Return the [x, y] coordinate for the center point of the cell that contains the specified text.  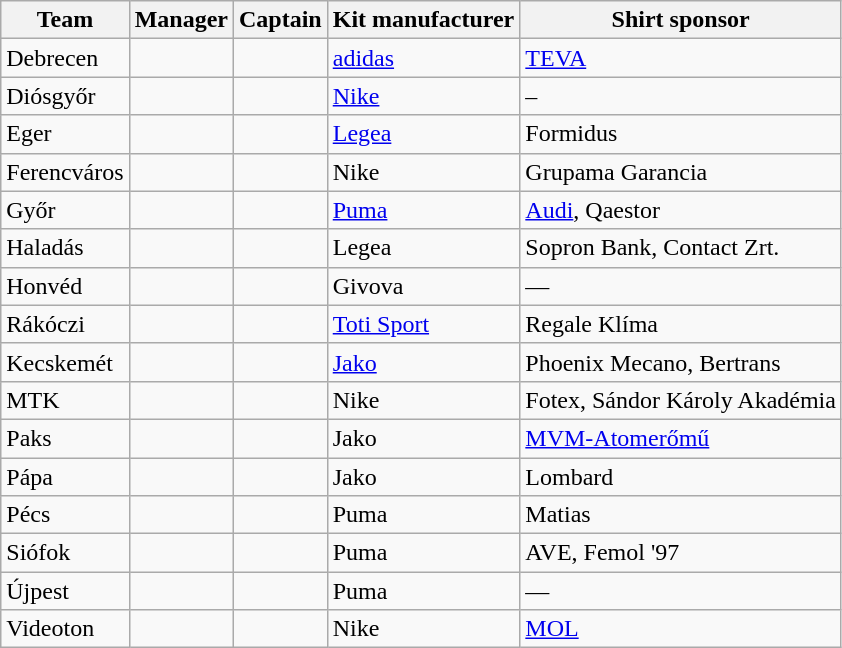
Grupama Garancia [681, 172]
Honvéd [65, 286]
Sopron Bank, Contact Zrt. [681, 248]
Formidus [681, 134]
Győr [65, 210]
Diósgyőr [65, 96]
Újpest [65, 591]
Phoenix Mecano, Bertrans [681, 362]
Siófok [65, 553]
TEVA [681, 58]
AVE, Femol '97 [681, 553]
Givova [424, 286]
Videoton [65, 629]
Captain [280, 20]
MVM-Atomerőmű [681, 438]
Kit manufacturer [424, 20]
– [681, 96]
Kecskemét [65, 362]
Regale Klíma [681, 324]
Matias [681, 515]
Shirt sponsor [681, 20]
Manager [181, 20]
Debrecen [65, 58]
Lombard [681, 477]
Haladás [65, 248]
MTK [65, 400]
Audi, Qaestor [681, 210]
adidas [424, 58]
Fotex, Sándor Károly Akadémia [681, 400]
Team [65, 20]
Pécs [65, 515]
Toti Sport [424, 324]
Ferencváros [65, 172]
Paks [65, 438]
Pápa [65, 477]
Rákóczi [65, 324]
Eger [65, 134]
MOL [681, 629]
